Return (X, Y) of the center of cell containing provided text 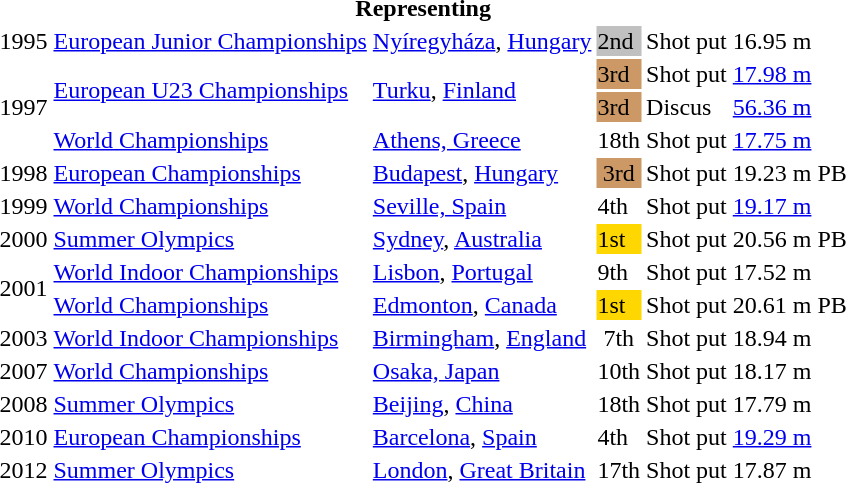
Barcelona, Spain (482, 437)
Sydney, Australia (482, 239)
European Junior Championships (210, 41)
Athens, Greece (482, 140)
Discus (687, 107)
7th (619, 338)
Seville, Spain (482, 206)
Lisbon, Portugal (482, 272)
10th (619, 371)
Edmonton, Canada (482, 305)
Birmingham, England (482, 338)
Beijing, China (482, 404)
Budapest, Hungary (482, 173)
2nd (619, 41)
Turku, Finland (482, 90)
9th (619, 272)
Nyíregyháza, Hungary (482, 41)
European U23 Championships (210, 90)
Osaka, Japan (482, 371)
